Capture the cell that displays the provided text and extract its (X, Y) central coordinate. 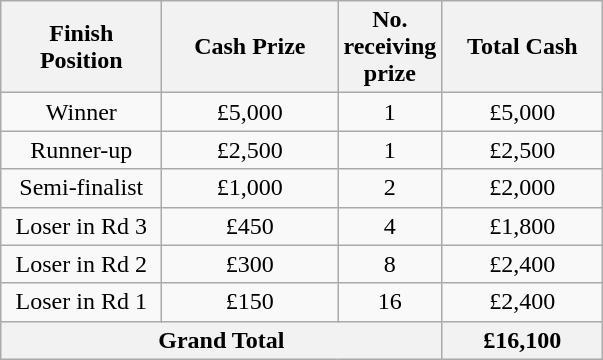
Grand Total (222, 340)
£300 (250, 264)
No. receiving prize (390, 47)
16 (390, 302)
Total Cash (522, 47)
Semi-finalist (82, 188)
£1,000 (250, 188)
£450 (250, 226)
£150 (250, 302)
2 (390, 188)
£1,800 (522, 226)
Finish Position (82, 47)
Loser in Rd 2 (82, 264)
Loser in Rd 1 (82, 302)
8 (390, 264)
Winner (82, 112)
£2,000 (522, 188)
Loser in Rd 3 (82, 226)
Cash Prize (250, 47)
£16,100 (522, 340)
Runner-up (82, 150)
4 (390, 226)
